Locate the cell with the specified text and output its (x, y) center coordinate. 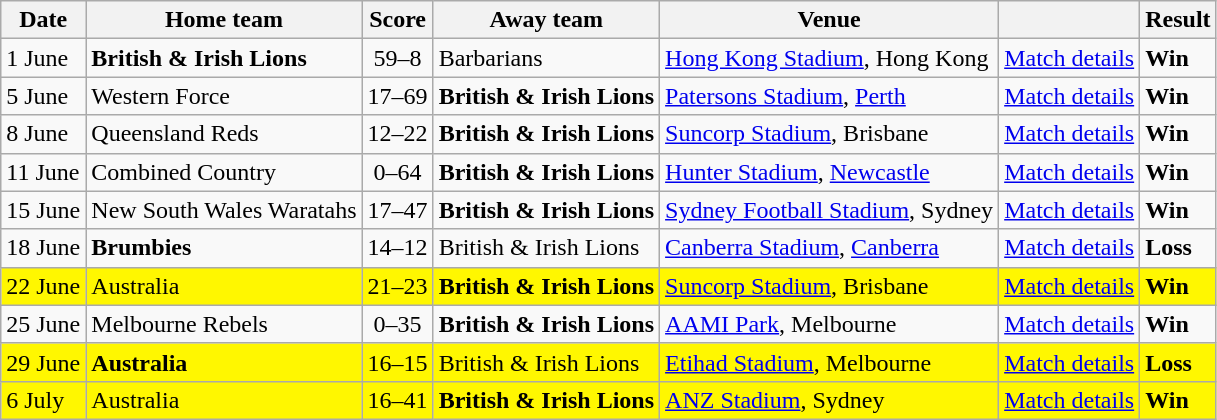
14–12 (398, 248)
Canberra Stadium, Canberra (830, 248)
25 June (44, 324)
Hong Kong Stadium, Hong Kong (830, 58)
0–64 (398, 172)
Barbarians (546, 58)
15 June (44, 210)
16–15 (398, 362)
17–47 (398, 210)
8 June (44, 134)
Melbourne Rebels (224, 324)
0–35 (398, 324)
Combined Country (224, 172)
Sydney Football Stadium, Sydney (830, 210)
Venue (830, 20)
12–22 (398, 134)
ANZ Stadium, Sydney (830, 400)
11 June (44, 172)
16–41 (398, 400)
22 June (44, 286)
Western Force (224, 96)
Queensland Reds (224, 134)
Brumbies (224, 248)
5 June (44, 96)
New South Wales Waratahs (224, 210)
18 June (44, 248)
Date (44, 20)
Home team (224, 20)
17–69 (398, 96)
Etihad Stadium, Melbourne (830, 362)
Hunter Stadium, Newcastle (830, 172)
Patersons Stadium, Perth (830, 96)
1 June (44, 58)
6 July (44, 400)
AAMI Park, Melbourne (830, 324)
Score (398, 20)
59–8 (398, 58)
29 June (44, 362)
Result (1178, 20)
21–23 (398, 286)
Away team (546, 20)
